Detect which cell encompasses the target text, then output its [X, Y] center coordinate. 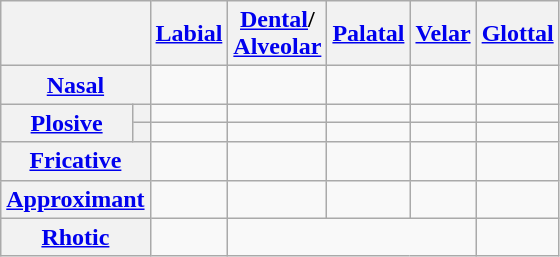
Rhotic [76, 237]
Velar [443, 34]
Plosive [67, 123]
Labial [189, 34]
Nasal [76, 85]
Dental/Alveolar [278, 34]
Approximant [76, 199]
Palatal [368, 34]
Fricative [76, 161]
Glottal [518, 34]
